Scan for the cell matching the given text and deliver its (x, y) coordinate at center. 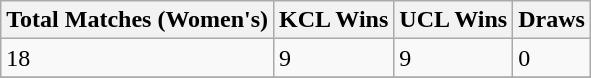
18 (138, 58)
UCL Wins (454, 20)
Total Matches (Women's) (138, 20)
KCL Wins (334, 20)
Draws (552, 20)
0 (552, 58)
